Identify which cell holds the provided text, then report its [x, y] central coordinate. 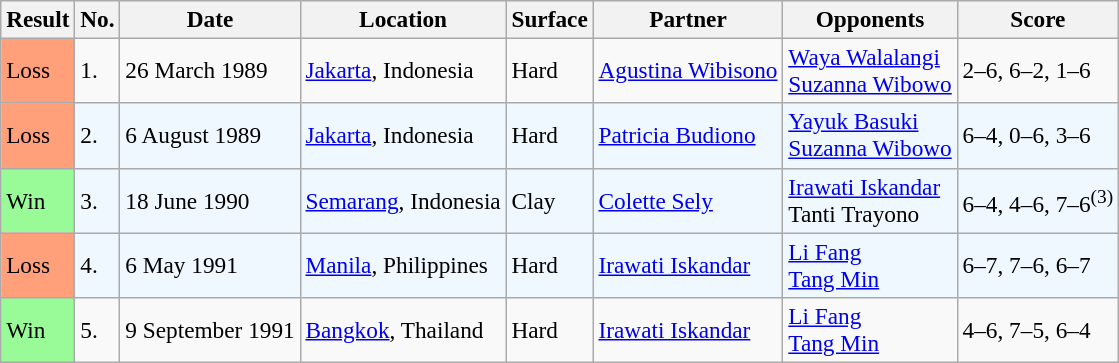
2–6, 6–2, 1–6 [1038, 70]
4. [98, 264]
Location [403, 19]
6 May 1991 [210, 264]
18 June 1990 [210, 200]
6 August 1989 [210, 136]
3. [98, 200]
Yayuk Basuki Suzanna Wibowo [870, 136]
Waya Walalangi Suzanna Wibowo [870, 70]
Patricia Budiono [688, 136]
Score [1038, 19]
4–6, 7–5, 6–4 [1038, 330]
2. [98, 136]
Bangkok, Thailand [403, 330]
Irawati Iskandar Tanti Trayono [870, 200]
Date [210, 19]
6–7, 7–6, 6–7 [1038, 264]
No. [98, 19]
Semarang, Indonesia [403, 200]
Agustina Wibisono [688, 70]
Manila, Philippines [403, 264]
6–4, 0–6, 3–6 [1038, 136]
5. [98, 330]
Opponents [870, 19]
Clay [550, 200]
Colette Sely [688, 200]
9 September 1991 [210, 330]
Surface [550, 19]
1. [98, 70]
6–4, 4–6, 7–6(3) [1038, 200]
Result [38, 19]
Partner [688, 19]
26 March 1989 [210, 70]
